For the text-containing cell, return its midpoint in (X, Y) coordinate format. 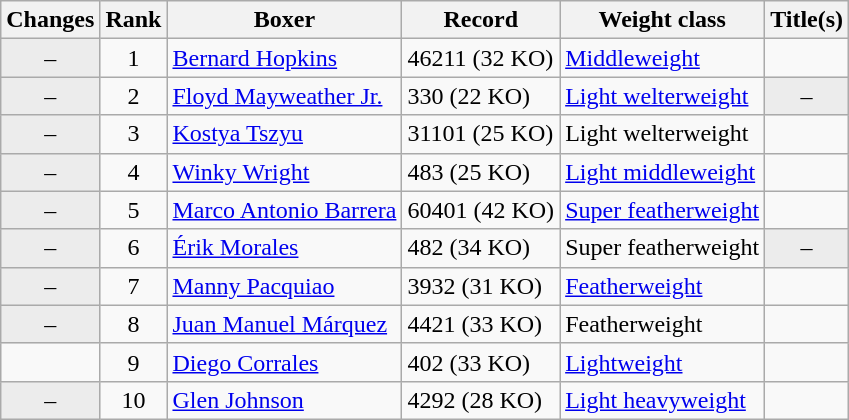
Changes (50, 20)
Kostya Tszyu (284, 134)
Light heavyweight (662, 400)
Middleweight (662, 58)
Érik Morales (284, 248)
Floyd Mayweather Jr. (284, 96)
10 (134, 400)
Winky Wright (284, 172)
Light middleweight (662, 172)
7 (134, 286)
2 (134, 96)
Bernard Hopkins (284, 58)
Glen Johnson (284, 400)
Diego Corrales (284, 362)
482 (34 KO) (481, 248)
3 (134, 134)
Weight class (662, 20)
Record (481, 20)
Manny Pacquiao (284, 286)
Juan Manuel Márquez (284, 324)
Lightweight (662, 362)
46211 (32 KO) (481, 58)
9 (134, 362)
6 (134, 248)
31101 (25 KO) (481, 134)
Title(s) (807, 20)
60401 (42 KO) (481, 210)
4292 (28 KO) (481, 400)
483 (25 KO) (481, 172)
402 (33 KO) (481, 362)
Boxer (284, 20)
4421 (33 KO) (481, 324)
330 (22 KO) (481, 96)
1 (134, 58)
Rank (134, 20)
Marco Antonio Barrera (284, 210)
5 (134, 210)
8 (134, 324)
3932 (31 KO) (481, 286)
4 (134, 172)
